Return the (x, y) coordinate for the center point of the cell that contains the specified text.  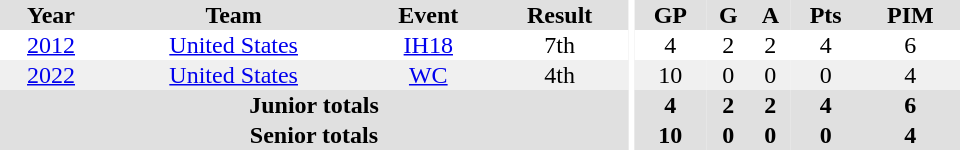
Result (560, 15)
Pts (826, 15)
PIM (910, 15)
2022 (51, 75)
7th (560, 45)
4th (560, 75)
Event (428, 15)
A (770, 15)
GP (670, 15)
WC (428, 75)
IH18 (428, 45)
Team (234, 15)
Junior totals (314, 105)
Senior totals (314, 135)
Year (51, 15)
G (728, 15)
2012 (51, 45)
